Pinpoint the cell where the given text exists, returning its (x, y) midpoint coordinate. 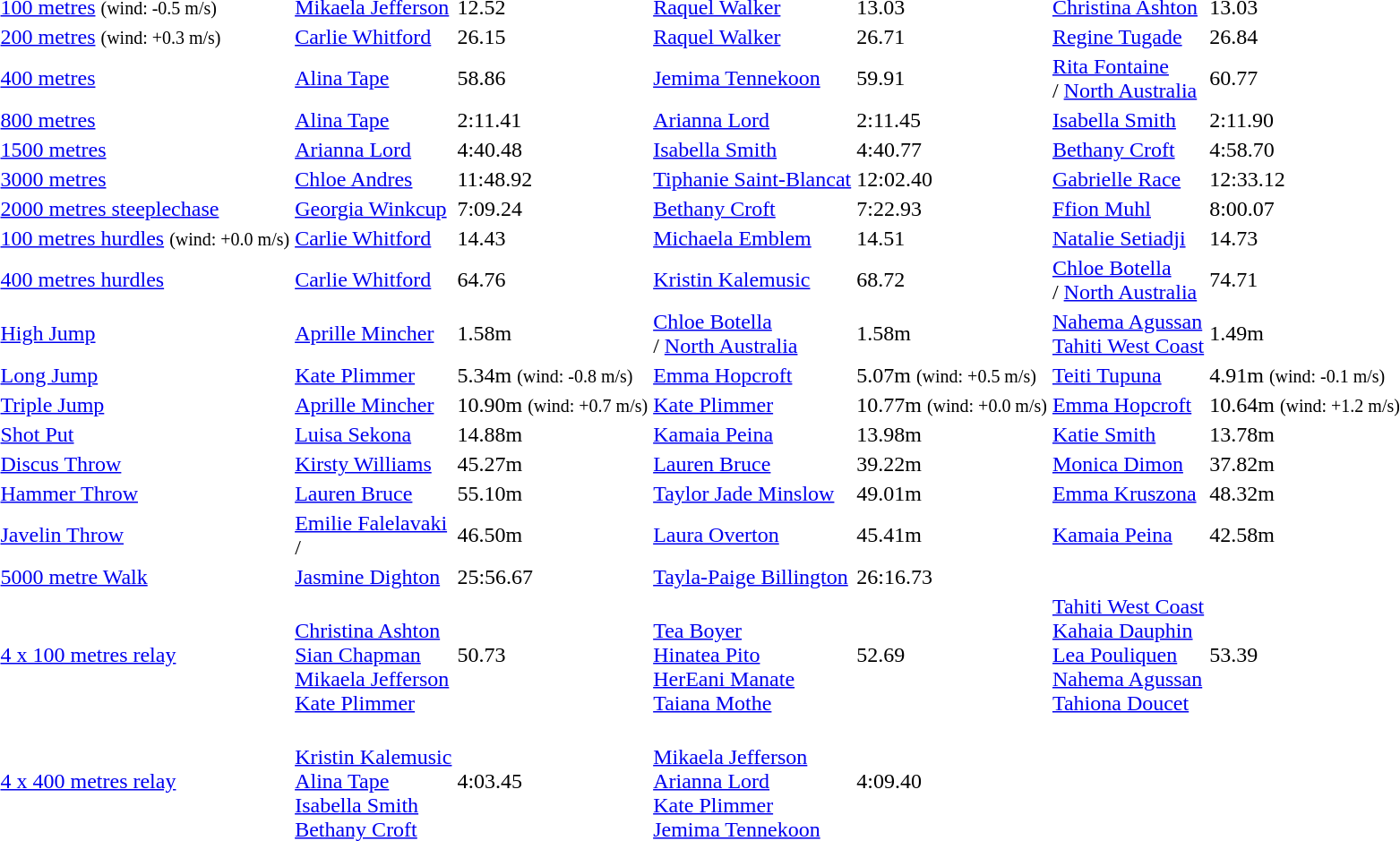
Raquel Walker (752, 37)
Natalie Setiadji (1128, 238)
5.34m (wind: -0.8 m/s) (553, 375)
5.07m (wind: +0.5 m/s) (952, 375)
Taylor Jade Minslow (752, 493)
45.41m (952, 536)
26:16.73 (952, 577)
55.10m (553, 493)
Laura Overton (752, 536)
Michaela Emblem (752, 238)
14.51 (952, 238)
Jemima Tennekoon (752, 79)
68.72 (952, 279)
45.27m (553, 464)
Tahiti West CoastKahaia DauphinLea PouliquenNahema AgussanTahiona Doucet (1128, 655)
12:02.40 (952, 179)
Nahema Agussan Tahiti West Coast (1128, 333)
Kristin Kalemusic (752, 279)
Teiti Tupuna (1128, 375)
26.15 (553, 37)
46.50m (553, 536)
26.71 (952, 37)
Katie Smith (1128, 434)
7:22.93 (952, 209)
Luisa Sekona (374, 434)
64.76 (553, 279)
Christina AshtonSian ChapmanMikaela JeffersonKate Plimmer (374, 655)
Kirsty Williams (374, 464)
50.73 (553, 655)
10.90m (wind: +0.7 m/s) (553, 405)
49.01m (952, 493)
Emilie Falelavaki / (374, 536)
Tiphanie Saint-Blancat (752, 179)
14.88m (553, 434)
13.98m (952, 434)
Jasmine Dighton (374, 577)
Emma Kruszona (1128, 493)
10.77m (wind: +0.0 m/s) (952, 405)
7:09.24 (553, 209)
39.22m (952, 464)
25:56.67 (553, 577)
2:11.45 (952, 120)
4:40.77 (952, 150)
Georgia Winkcup (374, 209)
52.69 (952, 655)
59.91 (952, 79)
Monica Dimon (1128, 464)
Tea BoyerHinatea PitoHerEani ManateTaiana Mothe (752, 655)
Ffion Muhl (1128, 209)
11:48.92 (553, 179)
58.86 (553, 79)
Chloe Andres (374, 179)
Tayla-Paige Billington (752, 577)
Gabrielle Race (1128, 179)
Regine Tugade (1128, 37)
14.43 (553, 238)
2:11.41 (553, 120)
4:40.48 (553, 150)
Rita Fontaine / North Australia (1128, 79)
